Capture the cell that displays the provided text and extract its (x, y) central coordinate. 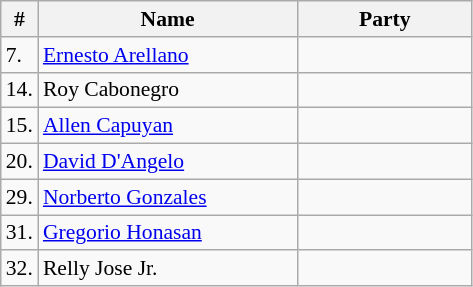
7. (20, 55)
Norberto Gonzales (168, 197)
# (20, 19)
32. (20, 269)
29. (20, 197)
31. (20, 233)
Relly Jose Jr. (168, 269)
Name (168, 19)
Allen Capuyan (168, 126)
David D'Angelo (168, 162)
Roy Cabonegro (168, 90)
Gregorio Honasan (168, 233)
Ernesto Arellano (168, 55)
15. (20, 126)
20. (20, 162)
14. (20, 90)
Party (384, 19)
